From the cell containing the given text, extract its center point as (X, Y) coordinate. 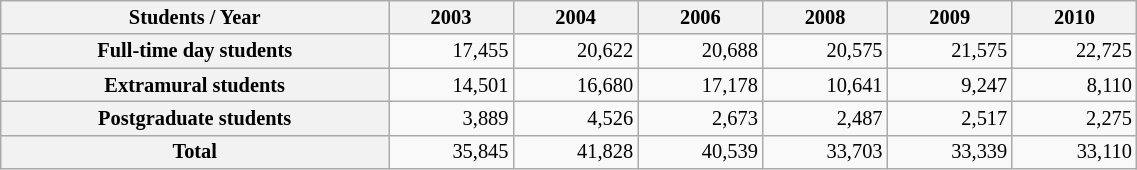
2003 (452, 17)
2004 (576, 17)
22,725 (1074, 51)
10,641 (826, 85)
40,539 (700, 152)
33,110 (1074, 152)
16,680 (576, 85)
2,517 (950, 118)
35,845 (452, 152)
Full-time day students (195, 51)
2,275 (1074, 118)
14,501 (452, 85)
2,673 (700, 118)
2009 (950, 17)
17,178 (700, 85)
Total (195, 152)
Extramural students (195, 85)
41,828 (576, 152)
2008 (826, 17)
21,575 (950, 51)
4,526 (576, 118)
8,110 (1074, 85)
33,703 (826, 152)
20,575 (826, 51)
2010 (1074, 17)
20,622 (576, 51)
2,487 (826, 118)
20,688 (700, 51)
Postgraduate students (195, 118)
9,247 (950, 85)
33,339 (950, 152)
3,889 (452, 118)
Students / Year (195, 17)
2006 (700, 17)
17,455 (452, 51)
